From the cell containing the given text, extract its center point as [X, Y] coordinate. 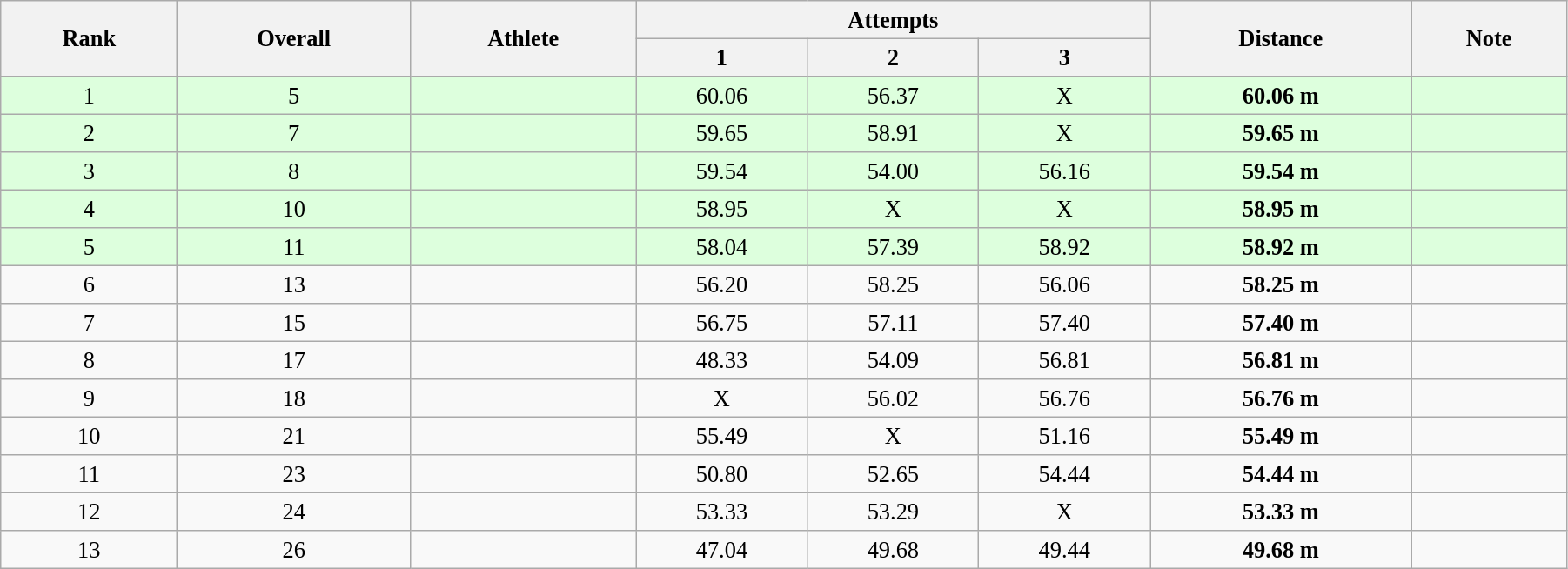
57.40 m [1281, 323]
18 [294, 398]
54.44 m [1281, 474]
Rank [89, 38]
56.76 [1065, 398]
52.65 [893, 474]
54.44 [1065, 474]
56.75 [722, 323]
54.00 [893, 171]
12 [89, 512]
51.16 [1065, 436]
60.06 m [1281, 95]
47.04 [722, 550]
55.49 m [1281, 436]
58.95 [722, 209]
23 [294, 474]
54.09 [893, 360]
49.68 [893, 550]
6 [89, 284]
58.92 m [1281, 247]
59.65 m [1281, 133]
58.25 m [1281, 284]
17 [294, 360]
24 [294, 512]
Athlete [522, 38]
56.06 [1065, 284]
58.04 [722, 247]
53.33 [722, 512]
58.91 [893, 133]
56.81 m [1281, 360]
56.81 [1065, 360]
49.44 [1065, 550]
57.11 [893, 323]
60.06 [722, 95]
21 [294, 436]
Distance [1281, 38]
53.29 [893, 512]
58.95 m [1281, 209]
58.25 [893, 284]
59.65 [722, 133]
4 [89, 209]
15 [294, 323]
9 [89, 398]
53.33 m [1281, 512]
Attempts [893, 19]
50.80 [722, 474]
56.16 [1065, 171]
Overall [294, 38]
59.54 [722, 171]
59.54 m [1281, 171]
Note [1490, 38]
56.20 [722, 284]
56.02 [893, 398]
26 [294, 550]
55.49 [722, 436]
48.33 [722, 360]
49.68 m [1281, 550]
57.40 [1065, 323]
56.76 m [1281, 398]
56.37 [893, 95]
57.39 [893, 247]
58.92 [1065, 247]
